Determine the [X, Y] coordinate at the center of the cell enclosing the given text.  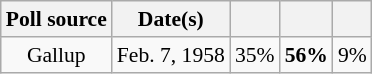
35% [255, 55]
56% [306, 55]
Date(s) [171, 19]
Poll source [56, 19]
9% [352, 55]
Feb. 7, 1958 [171, 55]
Gallup [56, 55]
